From the cell containing the given text, extract its center point as [X, Y] coordinate. 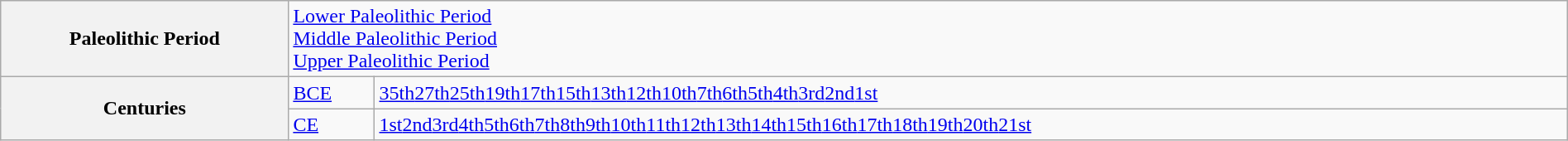
1st2nd3rd4th5th6th7th8th9th10th11th12th13th14th15th16th17th18th19th20th21st [971, 124]
BCE [332, 93]
Lower Paleolithic PeriodMiddle Paleolithic PeriodUpper Paleolithic Period [928, 39]
CE [332, 124]
35th27th25th19th17th15th13th12th10th7th6th5th4th3rd2nd1st [971, 93]
Centuries [145, 109]
Paleolithic Period [145, 39]
